Output the [x, y] coordinate of the center of the cell containing the given text.  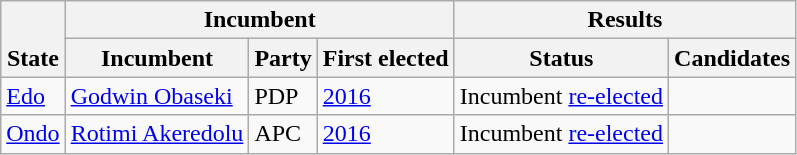
State [33, 39]
APC [283, 134]
PDP [283, 96]
Results [624, 20]
Ondo [33, 134]
Rotimi Akeredolu [157, 134]
Edo [33, 96]
Candidates [732, 58]
Status [561, 58]
First elected [386, 58]
Godwin Obaseki [157, 96]
Party [283, 58]
